For the text-containing cell, return its midpoint in [x, y] coordinate format. 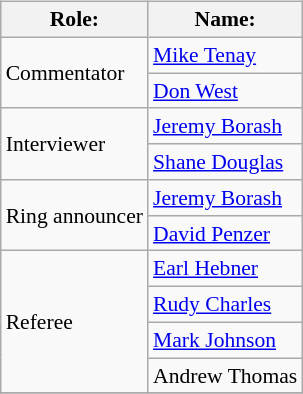
Mike Tenay [225, 55]
Commentator [74, 72]
Name: [225, 20]
David Penzer [225, 233]
Andrew Thomas [225, 376]
Role: [74, 20]
Earl Hebner [225, 269]
Interviewer [74, 144]
Referee [74, 322]
Ring announcer [74, 216]
Mark Johnson [225, 340]
Shane Douglas [225, 162]
Rudy Charles [225, 305]
Don West [225, 91]
